Provide the (X, Y) coordinate of the cell's center where the given text is located.  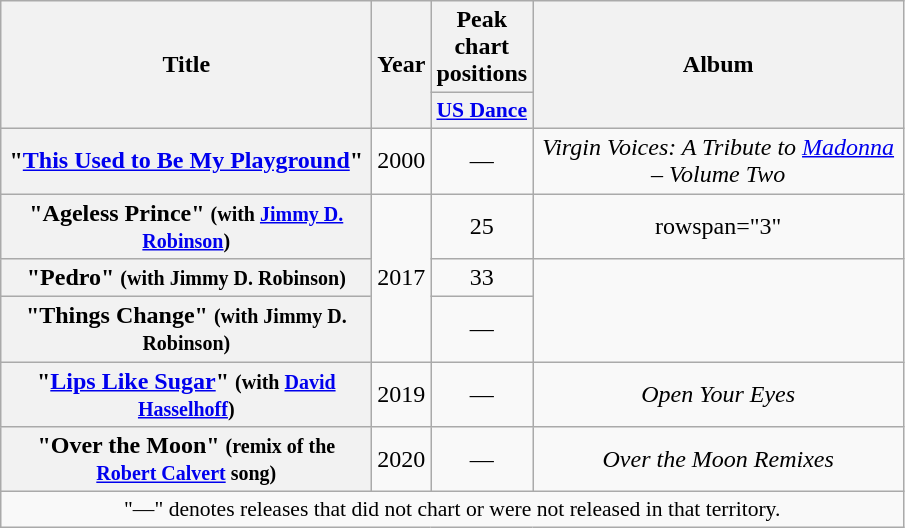
"Over the Moon" (remix of the Robert Calvert song) (186, 460)
2020 (402, 460)
2000 (402, 160)
Peak chart positions (482, 47)
Title (186, 65)
Album (718, 65)
2017 (402, 278)
Year (402, 65)
2019 (402, 394)
"Lips Like Sugar" (with David Hasselhoff) (186, 394)
"Pedro" (with Jimmy D. Robinson) (186, 278)
25 (482, 226)
US Dance (482, 111)
"Ageless Prince" (with Jimmy D. Robinson) (186, 226)
Over the Moon Remixes (718, 460)
"Things Change" (with Jimmy D. Robinson) (186, 330)
"This Used to Be My Playground" (186, 160)
"—" denotes releases that did not chart or were not released in that territory. (452, 510)
rowspan="3" (718, 226)
33 (482, 278)
Virgin Voices: A Tribute to Madonna – Volume Two (718, 160)
Open Your Eyes (718, 394)
